Extract the (X, Y) coordinate from the center of the cell holding the provided text.  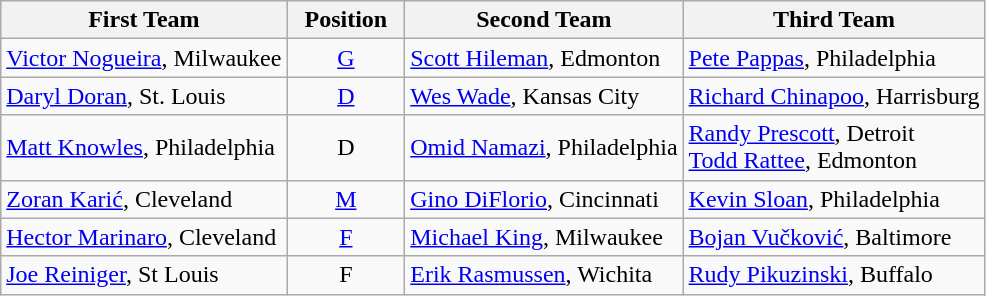
Daryl Doran, St. Louis (144, 96)
Pete Pappas, Philadelphia (834, 58)
Omid Namazi, Philadelphia (544, 148)
Position (346, 20)
M (346, 199)
Hector Marinaro, Cleveland (144, 237)
Kevin Sloan, Philadelphia (834, 199)
Scott Hileman, Edmonton (544, 58)
Second Team (544, 20)
Zoran Karić, Cleveland (144, 199)
Erik Rasmussen, Wichita (544, 275)
First Team (144, 20)
Michael King, Milwaukee (544, 237)
Matt Knowles, Philadelphia (144, 148)
Bojan Vučković, Baltimore (834, 237)
Richard Chinapoo, Harrisburg (834, 96)
Gino DiFlorio, Cincinnati (544, 199)
Victor Nogueira, Milwaukee (144, 58)
G (346, 58)
Randy Prescott, DetroitTodd Rattee, Edmonton (834, 148)
Third Team (834, 20)
Rudy Pikuzinski, Buffalo (834, 275)
Wes Wade, Kansas City (544, 96)
Joe Reiniger, St Louis (144, 275)
